Locate the cell with the specified text and output its (X, Y) center coordinate. 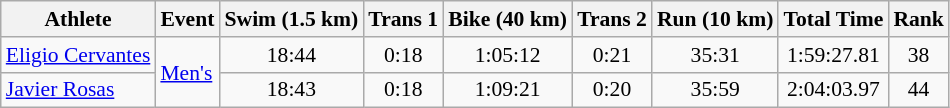
Trans 2 (612, 19)
Eligio Cervantes (78, 55)
Bike (40 km) (508, 19)
Swim (1.5 km) (291, 19)
38 (918, 55)
Trans 1 (403, 19)
1:59:27.81 (833, 55)
2:04:03.97 (833, 90)
44 (918, 90)
Event (187, 19)
Javier Rosas (78, 90)
1:09:21 (508, 90)
0:20 (612, 90)
1:05:12 (508, 55)
35:59 (715, 90)
35:31 (715, 55)
Total Time (833, 19)
0:21 (612, 55)
Men's (187, 72)
Rank (918, 19)
18:44 (291, 55)
Run (10 km) (715, 19)
18:43 (291, 90)
Athlete (78, 19)
